Output the [X, Y] coordinate of the center of the cell containing the given text.  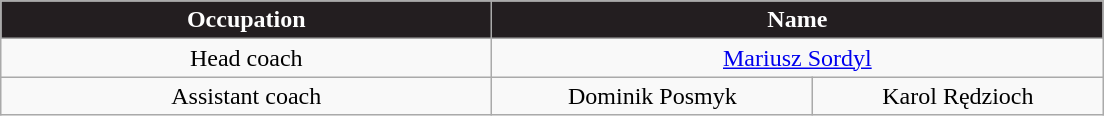
Karol Rędzioch [958, 96]
Assistant coach [246, 96]
Dominik Posmyk [652, 96]
Name [798, 20]
Occupation [246, 20]
Mariusz Sordyl [798, 58]
Head coach [246, 58]
